Provide the [X, Y] coordinate of the cell's center where the given text is located.  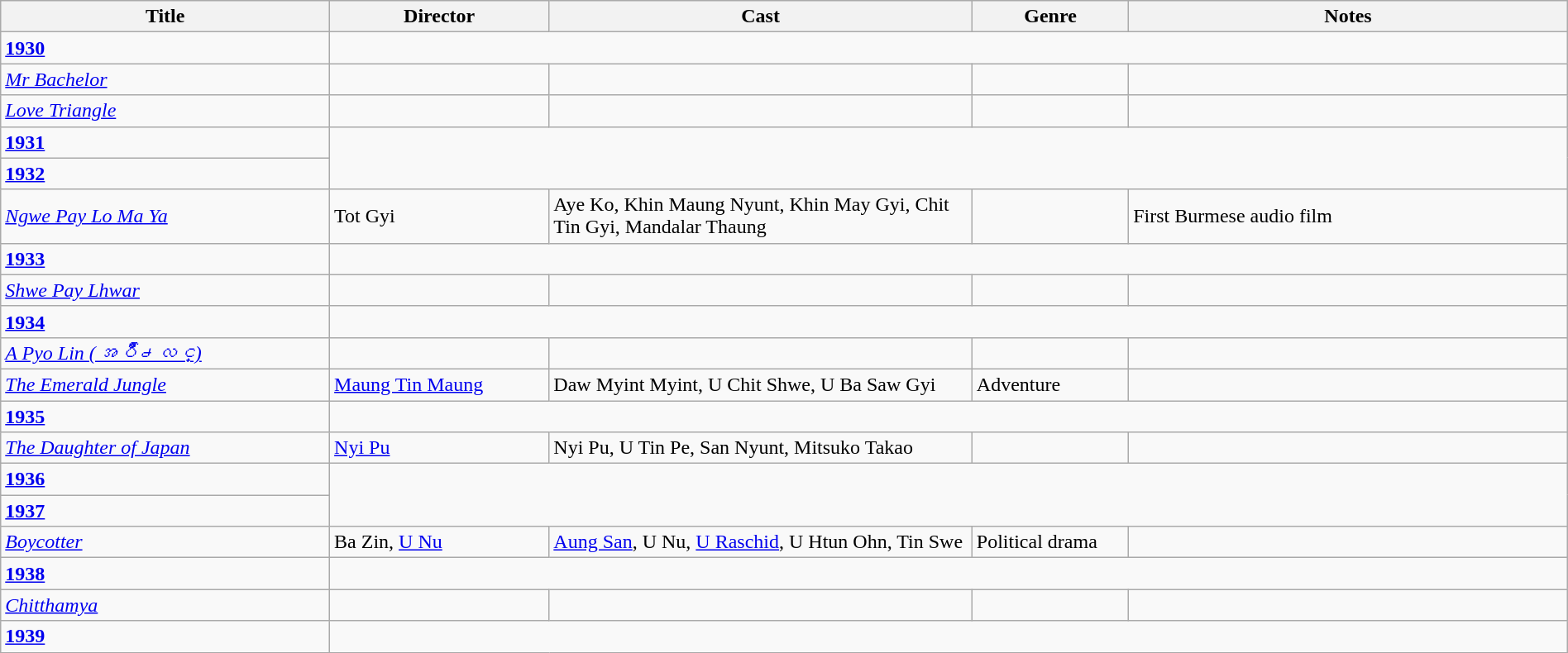
1935 [165, 416]
Maung Tin Maung [440, 384]
1933 [165, 259]
Aung San, U Nu, U Raschid, U Htun Ohn, Tin Swe [761, 542]
Boycotter [165, 542]
Ba Zin, U Nu [440, 542]
1936 [165, 479]
Love Triangle [165, 111]
1937 [165, 511]
Political drama [1050, 542]
Aye Ko, Khin Maung Nyunt, Khin May Gyi, Chit Tin Gyi, Mandalar Thaung [761, 217]
1938 [165, 574]
1930 [165, 48]
Chitthamya [165, 605]
The Emerald Jungle [165, 384]
First Burmese audio film [1348, 217]
Daw Myint Myint, U Chit Shwe, U Ba Saw Gyi [761, 384]
Tot Gyi [440, 217]
1932 [165, 174]
A Pyo Lin (အပ်ိဳ႕လင္) [165, 353]
Genre [1050, 17]
1939 [165, 636]
1931 [165, 142]
Mr Bachelor [165, 79]
Cast [761, 17]
Shwe Pay Lhwar [165, 290]
Title [165, 17]
Director [440, 17]
Nyi Pu, U Tin Pe, San Nyunt, Mitsuko Takao [761, 448]
Ngwe Pay Lo Ma Ya [165, 217]
Adventure [1050, 384]
Nyi Pu [440, 448]
Notes [1348, 17]
1934 [165, 322]
The Daughter of Japan [165, 448]
